Determine the [x, y] coordinate at the center of the cell enclosing the given text.  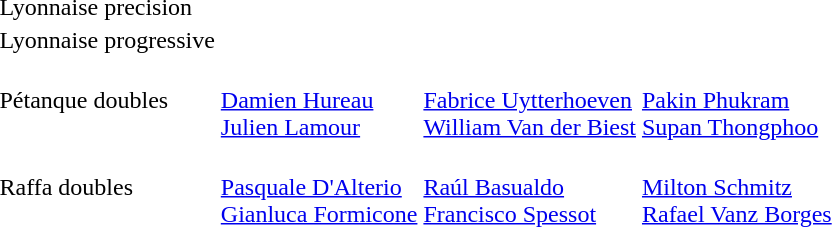
Damien HureauJulien Lamour [319, 100]
Fabrice UytterhoevenWilliam Van der Biest [530, 100]
